Determine the [X, Y] coordinate at the center of the cell enclosing the given text.  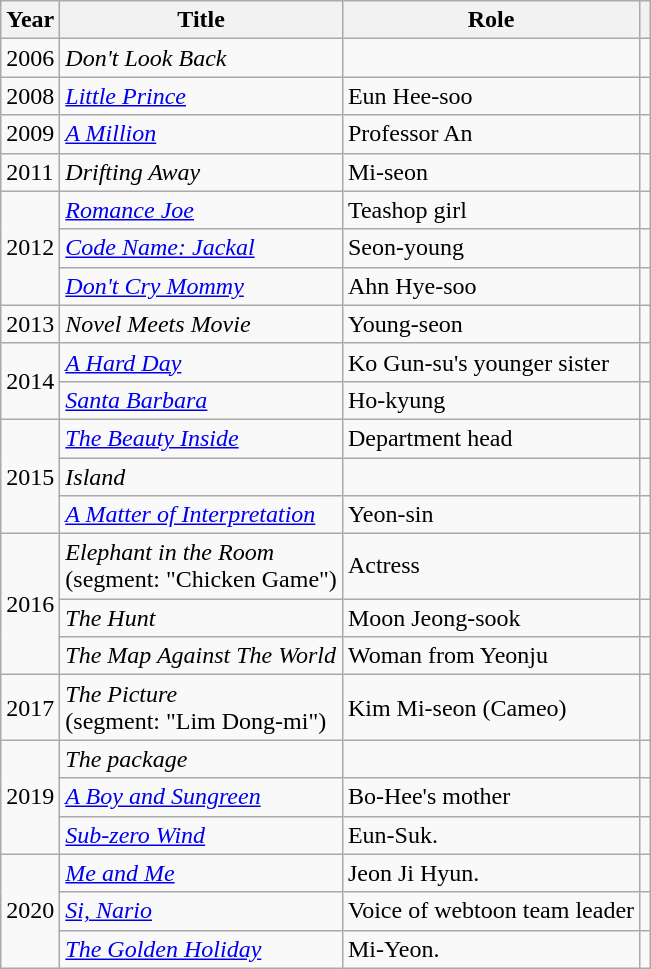
Sub-zero Wind [202, 835]
Don't Cry Mommy [202, 286]
The Hunt [202, 618]
A Matter of Interpretation [202, 515]
Year [30, 20]
Voice of webtoon team leader [490, 911]
Si, Nario [202, 911]
2020 [30, 911]
Novel Meets Movie [202, 324]
Drifting Away [202, 172]
Ahn Hye-soo [490, 286]
The Picture(segment: "Lim Dong-mi") [202, 708]
2016 [30, 604]
Mi-Yeon. [490, 949]
Title [202, 20]
Department head [490, 438]
Don't Look Back [202, 58]
2012 [30, 248]
2015 [30, 476]
Eun-Suk. [490, 835]
Moon Jeong-sook [490, 618]
Jeon Ji Hyun. [490, 873]
Me and Me [202, 873]
Little Prince [202, 96]
Island [202, 477]
Seon-young [490, 248]
Actress [490, 566]
Santa Barbara [202, 400]
2006 [30, 58]
The Map Against The World [202, 656]
Woman from Yeonju [490, 656]
Teashop girl [490, 210]
Eun Hee-soo [490, 96]
Young-seon [490, 324]
2008 [30, 96]
2013 [30, 324]
Elephant in the Room(segment: "Chicken Game") [202, 566]
Bo-Hee's mother [490, 797]
A Million [202, 134]
2011 [30, 172]
The Golden Holiday [202, 949]
Kim Mi-seon (Cameo) [490, 708]
Code Name: Jackal [202, 248]
Mi-seon [490, 172]
Yeon-sin [490, 515]
2009 [30, 134]
2017 [30, 708]
Ko Gun-su's younger sister [490, 362]
A Boy and Sungreen [202, 797]
2014 [30, 381]
Ho-kyung [490, 400]
Professor An [490, 134]
A Hard Day [202, 362]
Romance Joe [202, 210]
2019 [30, 797]
Role [490, 20]
The Beauty Inside [202, 438]
The package [202, 759]
